From the cell containing the given text, extract its center point as [x, y] coordinate. 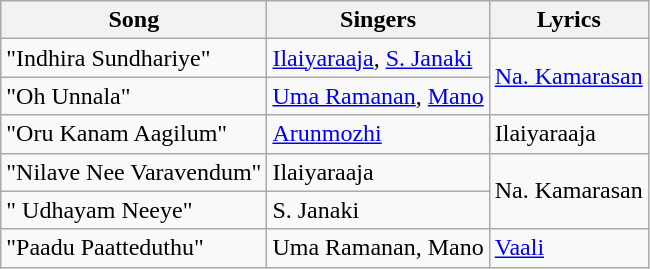
" Udhayam Neeye" [134, 210]
"Oru Kanam Aagilum" [134, 134]
"Paadu Paatteduthu" [134, 248]
Song [134, 20]
Arunmozhi [378, 134]
"Oh Unnala" [134, 96]
S. Janaki [378, 210]
"Indhira Sundhariye" [134, 58]
Singers [378, 20]
Vaali [568, 248]
Ilaiyaraaja, S. Janaki [378, 58]
"Nilave Nee Varavendum" [134, 172]
Lyrics [568, 20]
